Identify which cell holds the provided text, then report its (x, y) central coordinate. 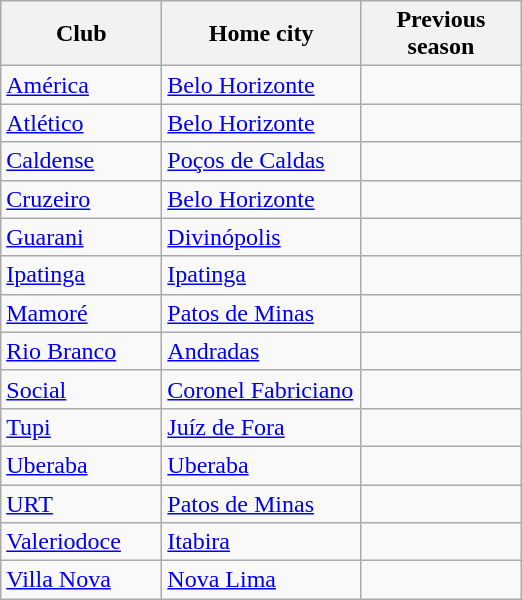
Mamoré (82, 313)
Villa Nova (82, 580)
Social (82, 389)
Nova Lima (262, 580)
Andradas (262, 351)
Coronel Fabriciano (262, 389)
Valeriodoce (82, 542)
Rio Branco (82, 351)
Itabira (262, 542)
Caldense (82, 161)
Atlético (82, 123)
URT (82, 503)
Divinópolis (262, 237)
Home city (262, 34)
Guarani (82, 237)
Juíz de Fora (262, 427)
América (82, 85)
Previous season (440, 34)
Club (82, 34)
Poços de Caldas (262, 161)
Cruzeiro (82, 199)
Tupi (82, 427)
